From the cell containing the given text, extract its center point as (x, y) coordinate. 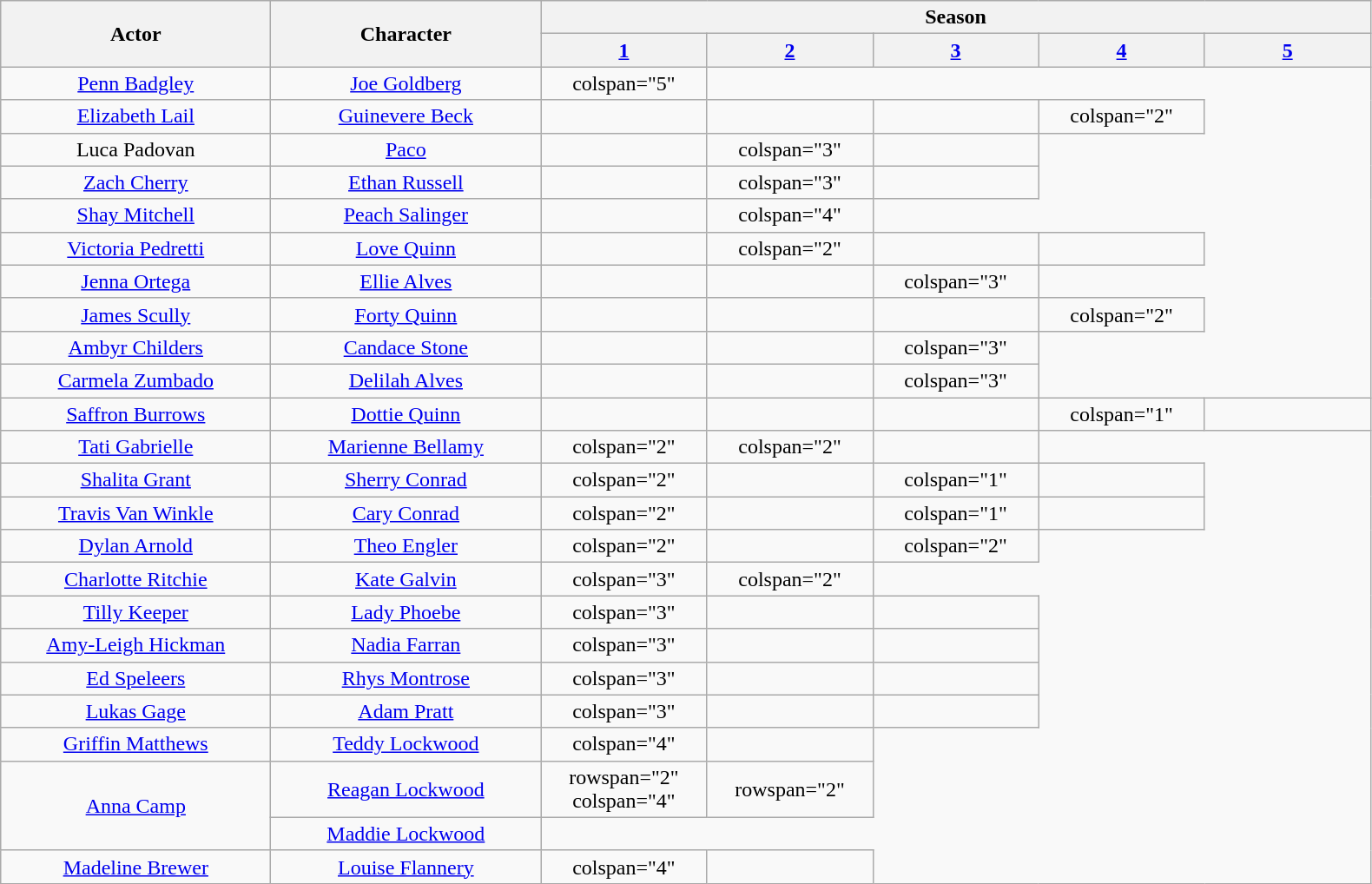
Theo Engler (406, 546)
Love Quinn (406, 248)
Sherry Conrad (406, 480)
3 (955, 50)
Peach Salinger (406, 215)
Travis Van Winkle (135, 513)
Cary Conrad (406, 513)
colspan="5" (623, 83)
Jenna Ortega (135, 281)
Ellie Alves (406, 281)
Candace Stone (406, 347)
rowspan="2" (790, 788)
Anna Camp (135, 806)
Griffin Matthews (135, 744)
Forty Quinn (406, 314)
Season (955, 17)
Marienne Bellamy (406, 447)
Saffron Burrows (135, 414)
Actor (135, 34)
Tilly Keeper (135, 612)
Ambyr Childers (135, 347)
Shay Mitchell (135, 215)
Madeline Brewer (135, 867)
1 (623, 50)
Reagan Lockwood (406, 788)
James Scully (135, 314)
Elizabeth Lail (135, 116)
Character (406, 34)
2 (790, 50)
Delilah Alves (406, 380)
Luca Padovan (135, 149)
Lady Phoebe (406, 612)
Dottie Quinn (406, 414)
Tati Gabrielle (135, 447)
Kate Galvin (406, 579)
Charlotte Ritchie (135, 579)
Penn Badgley (135, 83)
Louise Flannery (406, 867)
Teddy Lockwood (406, 744)
Shalita Grant (135, 480)
Nadia Farran (406, 645)
Victoria Pedretti (135, 248)
Ethan Russell (406, 182)
Joe Goldberg (406, 83)
Amy-Leigh Hickman (135, 645)
4 (1122, 50)
Carmela Zumbado (135, 380)
Maddie Lockwood (406, 834)
Lukas Gage (135, 711)
Zach Cherry (135, 182)
Ed Speleers (135, 678)
Dylan Arnold (135, 546)
Paco (406, 149)
5 (1287, 50)
Adam Pratt (406, 711)
Guinevere Beck (406, 116)
rowspan="2" colspan="4" (623, 788)
Rhys Montrose (406, 678)
